Provide the [X, Y] coordinate of the cell's center where the given text is located.  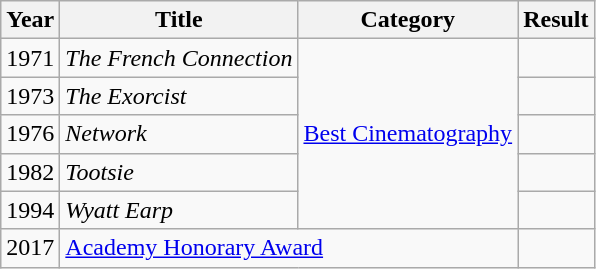
The Exorcist [179, 96]
Best Cinematography [408, 134]
Category [408, 20]
Title [179, 20]
1971 [30, 58]
Tootsie [179, 172]
Academy Honorary Award [289, 248]
Network [179, 134]
1976 [30, 134]
Wyatt Earp [179, 210]
Result [556, 20]
The French Connection [179, 58]
1973 [30, 96]
Year [30, 20]
2017 [30, 248]
1982 [30, 172]
1994 [30, 210]
